Find where the given text appears and provide that cell's center as (X, Y) coordinate. 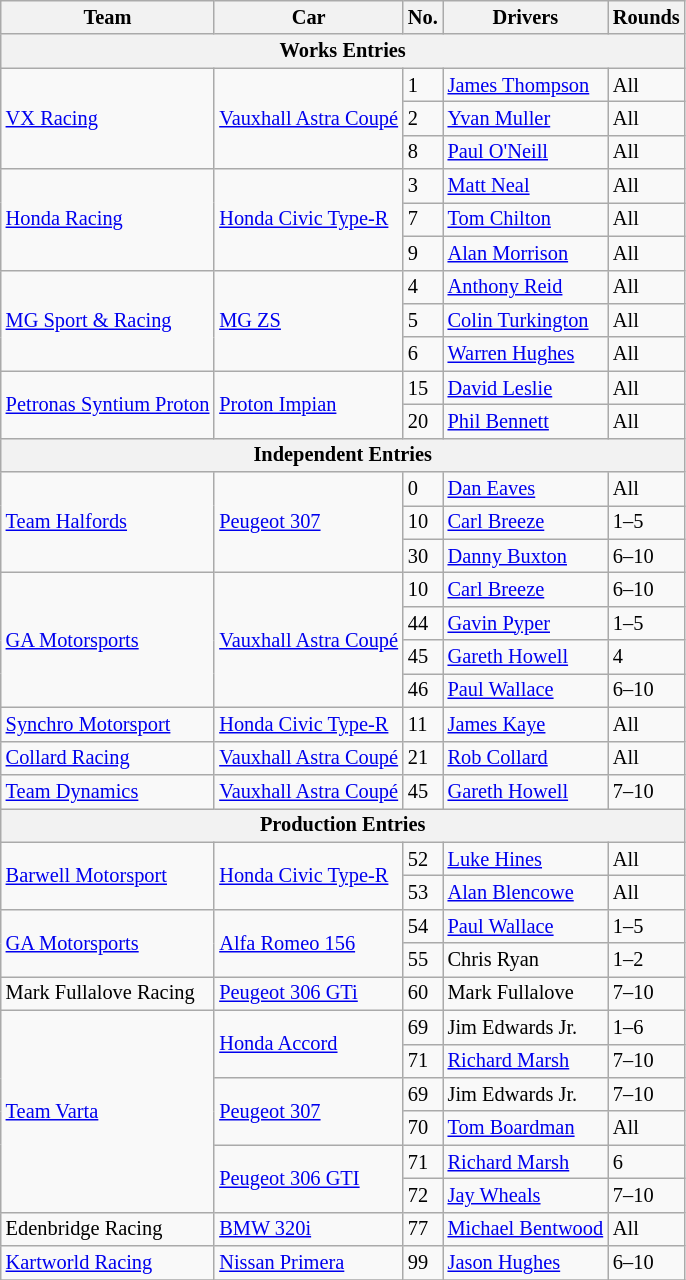
21 (423, 758)
Synchro Motorsport (108, 724)
1 (423, 85)
9 (423, 253)
VX Racing (108, 118)
Rounds (646, 17)
44 (423, 623)
Barwell Motorsport (108, 876)
Petronas Syntium Proton (108, 404)
Team Dynamics (108, 791)
Team (108, 17)
BMW 320i (308, 1229)
Honda Racing (108, 220)
Mark Fullalove Racing (108, 993)
Jason Hughes (526, 1263)
20 (423, 421)
70 (423, 1128)
Gavin Pyper (526, 623)
No. (423, 17)
52 (423, 859)
46 (423, 690)
Alfa Romeo 156 (308, 942)
Luke Hines (526, 859)
Proton Impian (308, 404)
Matt Neal (526, 186)
Independent Entries (343, 455)
Peugeot 306 GTI (308, 1178)
Alan Morrison (526, 253)
72 (423, 1195)
Jay Wheals (526, 1195)
Dan Eaves (526, 489)
Paul O'Neill (526, 152)
Kartworld Racing (108, 1263)
Edenbridge Racing (108, 1229)
11 (423, 724)
Anthony Reid (526, 287)
8 (423, 152)
Production Entries (343, 825)
1–2 (646, 960)
Drivers (526, 17)
Car (308, 17)
15 (423, 388)
1–6 (646, 1027)
54 (423, 926)
David Leslie (526, 388)
Team Varta (108, 1111)
James Kaye (526, 724)
2 (423, 118)
0 (423, 489)
53 (423, 892)
7 (423, 219)
MG ZS (308, 320)
Tom Chilton (526, 219)
Team Halfords (108, 522)
Tom Boardman (526, 1128)
Peugeot 306 GTi (308, 993)
MG Sport & Racing (108, 320)
Alan Blencowe (526, 892)
Works Entries (343, 51)
Colin Turkington (526, 320)
30 (423, 556)
Warren Hughes (526, 354)
Rob Collard (526, 758)
Phil Bennett (526, 421)
Danny Buxton (526, 556)
5 (423, 320)
77 (423, 1229)
99 (423, 1263)
Nissan Primera (308, 1263)
Honda Accord (308, 1044)
55 (423, 960)
Yvan Muller (526, 118)
Collard Racing (108, 758)
Mark Fullalove (526, 993)
3 (423, 186)
Michael Bentwood (526, 1229)
60 (423, 993)
James Thompson (526, 85)
Chris Ryan (526, 960)
